Return [x, y] of the center of cell containing provided text 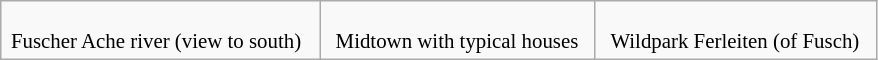
Midtown with typical houses [458, 30]
Fuscher Ache river (view to south) [160, 30]
Wildpark Ferleiten (of Fusch) [736, 30]
